Determine the (X, Y) coordinate at the center of the cell enclosing the given text.  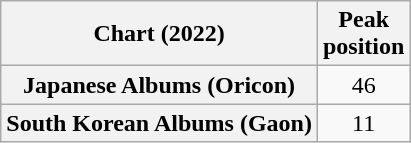
Japanese Albums (Oricon) (160, 85)
Peakposition (363, 34)
Chart (2022) (160, 34)
South Korean Albums (Gaon) (160, 123)
46 (363, 85)
11 (363, 123)
